Extract the [X, Y] coordinate from the center of the cell holding the provided text.  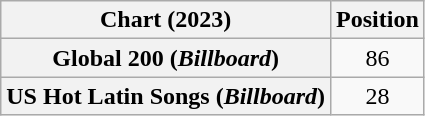
Chart (2023) [166, 20]
Position [378, 20]
US Hot Latin Songs (Billboard) [166, 96]
Global 200 (Billboard) [166, 58]
86 [378, 58]
28 [378, 96]
